Output the (x, y) coordinate of the center of the cell containing the given text.  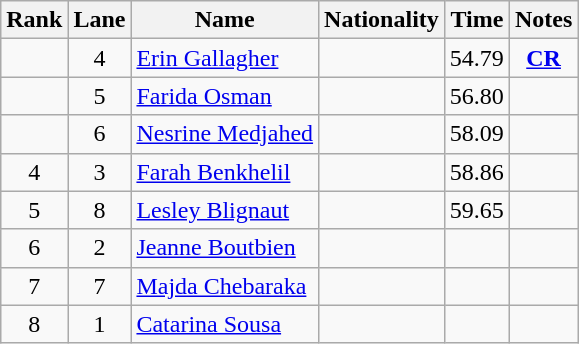
Notes (543, 20)
59.65 (476, 210)
58.09 (476, 134)
1 (100, 324)
58.86 (476, 172)
Nationality (382, 20)
Nesrine Medjahed (225, 134)
Jeanne Boutbien (225, 248)
56.80 (476, 96)
Majda Chebaraka (225, 286)
54.79 (476, 58)
Rank (34, 20)
Time (476, 20)
3 (100, 172)
Lesley Blignaut (225, 210)
Lane (100, 20)
Catarina Sousa (225, 324)
2 (100, 248)
CR (543, 58)
Farida Osman (225, 96)
Name (225, 20)
Erin Gallagher (225, 58)
Farah Benkhelil (225, 172)
